Scan for the cell matching the given text and deliver its [X, Y] coordinate at center. 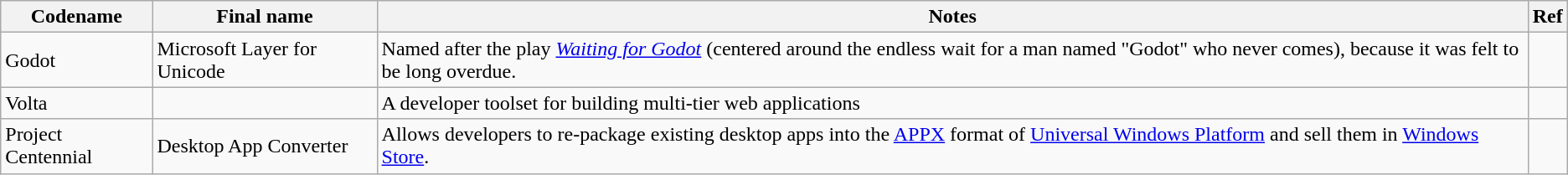
Godot [77, 60]
Notes [952, 17]
Volta [77, 103]
Codename [77, 17]
Desktop App Converter [265, 146]
Final name [265, 17]
Ref [1548, 17]
Allows developers to re-package existing desktop apps into the APPX format of Universal Windows Platform and sell them in Windows Store. [952, 146]
Microsoft Layer for Unicode [265, 60]
Project Centennial [77, 146]
A developer toolset for building multi-tier web applications [952, 103]
